Detect which cell encompasses the target text, then output its [X, Y] center coordinate. 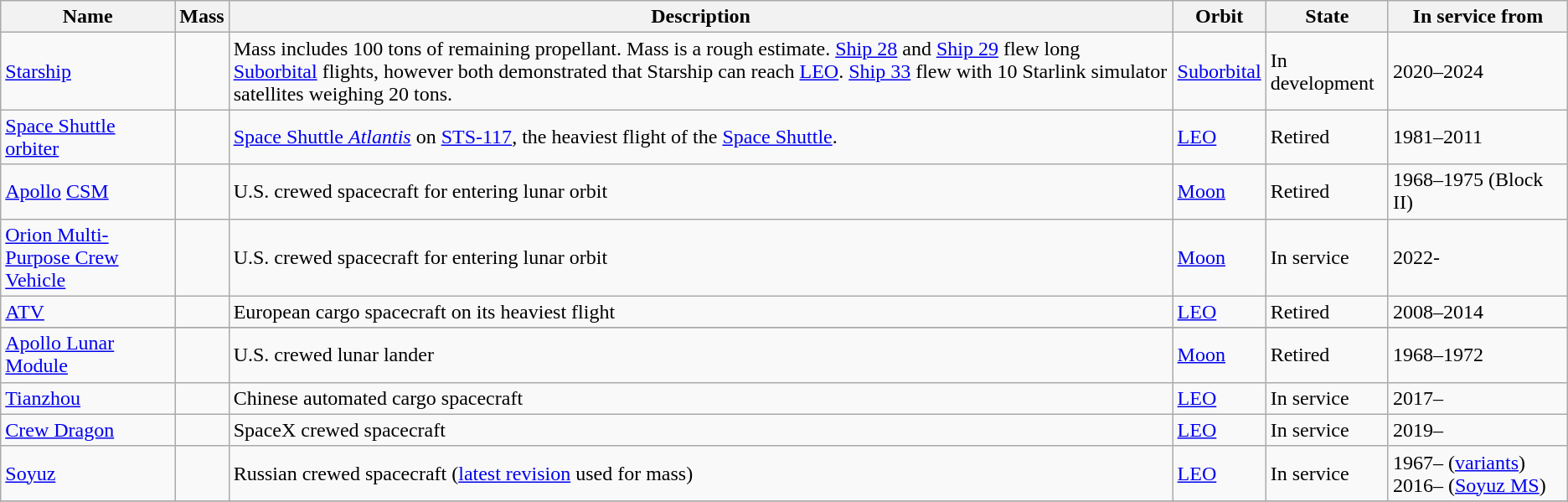
ATV [88, 312]
Name [88, 17]
Apollo Lunar Module [88, 355]
Tianzhou [88, 398]
Space Shuttle Atlantis on STS-117, the heaviest flight of the Space Shuttle. [700, 137]
Crew Dragon [88, 430]
Apollo CSM [88, 191]
2008–2014 [1478, 312]
2017– [1478, 398]
1981–2011 [1478, 137]
1967– (variants) 2016– (Soyuz MS) [1478, 473]
U.S. crewed lunar lander [700, 355]
Soyuz [88, 473]
SpaceX crewed spacecraft [700, 430]
Russian crewed spacecraft (latest revision used for mass) [700, 473]
In development [1327, 71]
Chinese automated cargo spacecraft [700, 398]
2020–2024 [1478, 71]
Mass [202, 17]
Starship [88, 71]
Space Shuttle orbiter [88, 137]
1968–1972 [1478, 355]
In service from [1478, 17]
Orion Multi-Purpose Crew Vehicle [88, 257]
State [1327, 17]
2022- [1478, 257]
Description [700, 17]
Orbit [1220, 17]
Suborbital [1220, 71]
2019– [1478, 430]
1968–1975 (Block II) [1478, 191]
European cargo spacecraft on its heaviest flight [700, 312]
